Search for the cell housing the specified text and yield its [X, Y] center coordinate. 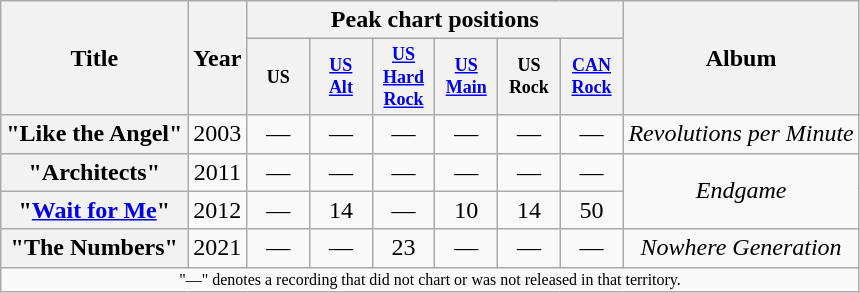
2003 [218, 134]
"—" denotes a recording that did not chart or was not released in that territory. [430, 279]
"Like the Angel" [94, 134]
2011 [218, 172]
"Wait for Me" [94, 210]
USMain [466, 77]
US [278, 77]
"The Numbers" [94, 248]
CANRock [592, 77]
Year [218, 58]
Peak chart positions [435, 20]
2012 [218, 210]
USAlt [342, 77]
Title [94, 58]
23 [404, 248]
Nowhere Generation [741, 248]
10 [466, 210]
Endgame [741, 191]
Album [741, 58]
"Architects" [94, 172]
2021 [218, 248]
50 [592, 210]
USHardRock [404, 77]
USRock [530, 77]
Revolutions per Minute [741, 134]
